Search for the cell housing the specified text and yield its (x, y) center coordinate. 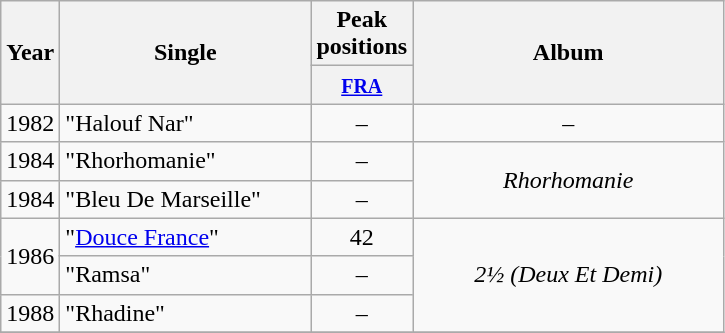
"Rhadine" (186, 313)
Album (568, 52)
"Douce France" (186, 237)
1986 (30, 256)
"Halouf Nar" (186, 123)
Year (30, 52)
Peak positions (362, 34)
"Bleu De Marseille" (186, 199)
FRA (362, 85)
"Ramsa" (186, 275)
1982 (30, 123)
2½ (Deux Et Demi) (568, 275)
Single (186, 52)
42 (362, 237)
1988 (30, 313)
"Rhorhomanie" (186, 161)
Rhorhomanie (568, 180)
